Scan for the cell matching the given text and deliver its [x, y] coordinate at center. 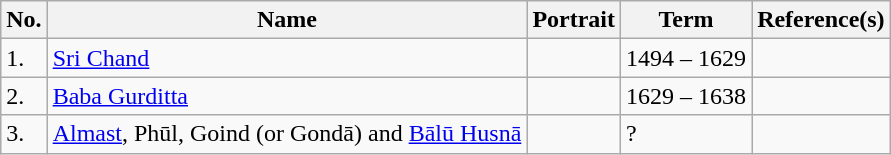
2. [24, 96]
1494 – 1629 [686, 58]
No. [24, 20]
1629 – 1638 [686, 96]
Portrait [574, 20]
Reference(s) [822, 20]
3. [24, 134]
Name [287, 20]
Sri Chand [287, 58]
? [686, 134]
Almast, Phūl, Goind (or Gondā) and Bālū Husnā [287, 134]
Baba Gurditta [287, 96]
1. [24, 58]
Term [686, 20]
